Extract the (x, y) coordinate from the center of the cell holding the provided text.  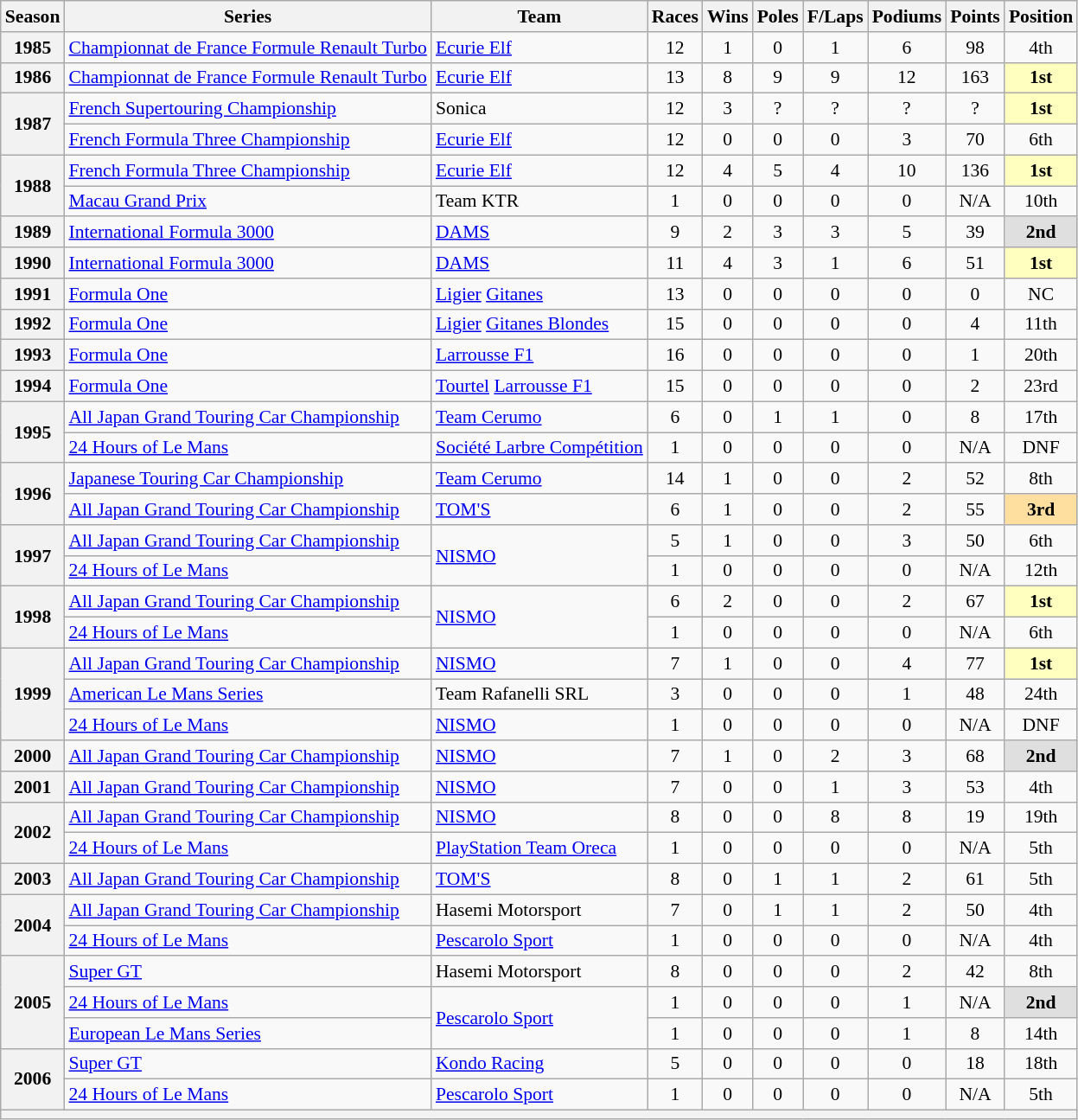
PlayStation Team Oreca (539, 848)
European Le Mans Series (247, 1034)
20th (1041, 355)
Kondo Racing (539, 1064)
14th (1041, 1034)
53 (975, 787)
Larrousse F1 (539, 355)
16 (675, 355)
Team KTR (539, 202)
French Supertouring Championship (247, 109)
11 (675, 263)
1987 (33, 125)
39 (975, 233)
Position (1041, 16)
18th (1041, 1064)
Sonica (539, 109)
24th (1041, 694)
18 (975, 1064)
Macau Grand Prix (247, 202)
Wins (728, 16)
Ligier Gitanes Blondes (539, 324)
Team (539, 16)
163 (975, 78)
1999 (33, 694)
1997 (33, 555)
Société Larbre Compétition (539, 448)
68 (975, 756)
2006 (33, 1079)
Tourtel Larrousse F1 (539, 387)
Podiums (908, 16)
American Le Mans Series (247, 694)
12th (1041, 571)
1989 (33, 233)
3rd (1041, 509)
1995 (33, 432)
98 (975, 48)
Poles (778, 16)
2000 (33, 756)
48 (975, 694)
2005 (33, 1003)
51 (975, 263)
2003 (33, 880)
1998 (33, 618)
Series (247, 16)
70 (975, 140)
11th (1041, 324)
1990 (33, 263)
2002 (33, 832)
2004 (33, 925)
1996 (33, 495)
19 (975, 817)
1992 (33, 324)
52 (975, 479)
55 (975, 509)
42 (975, 972)
1988 (33, 185)
10th (1041, 202)
19th (1041, 817)
67 (975, 602)
17th (1041, 417)
Races (675, 16)
10 (908, 170)
Team Rafanelli SRL (539, 694)
Japanese Touring Car Championship (247, 479)
77 (975, 663)
1986 (33, 78)
Season (33, 16)
23rd (1041, 387)
1994 (33, 387)
1991 (33, 294)
2001 (33, 787)
1993 (33, 355)
1985 (33, 48)
Points (975, 16)
136 (975, 170)
Ligier Gitanes (539, 294)
NC (1041, 294)
F/Laps (835, 16)
61 (975, 880)
14 (675, 479)
